Find where the given text appears and provide that cell's center as (X, Y) coordinate. 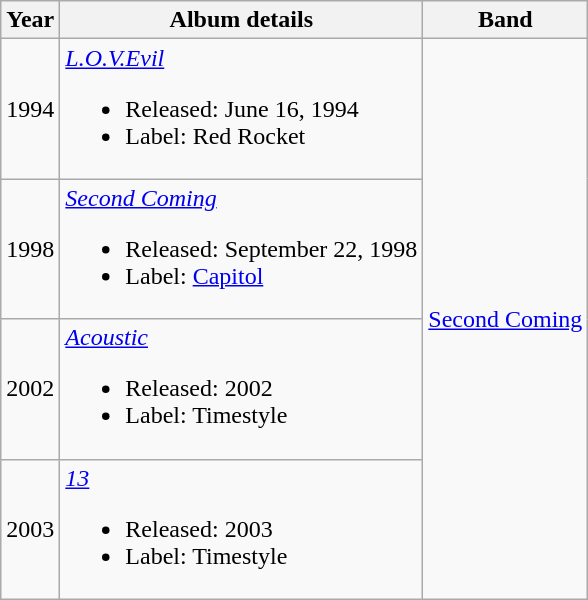
AcousticReleased: 2002Label: Timestyle (242, 389)
2002 (30, 389)
1994 (30, 109)
2003 (30, 529)
Band (506, 20)
1998 (30, 249)
Second ComingReleased: September 22, 1998Label: Capitol (242, 249)
Year (30, 20)
L.O.V.EvilReleased: June 16, 1994Label: Red Rocket (242, 109)
Album details (242, 20)
Second Coming (506, 319)
13Released: 2003Label: Timestyle (242, 529)
